For the text-containing cell, return its midpoint in (X, Y) coordinate format. 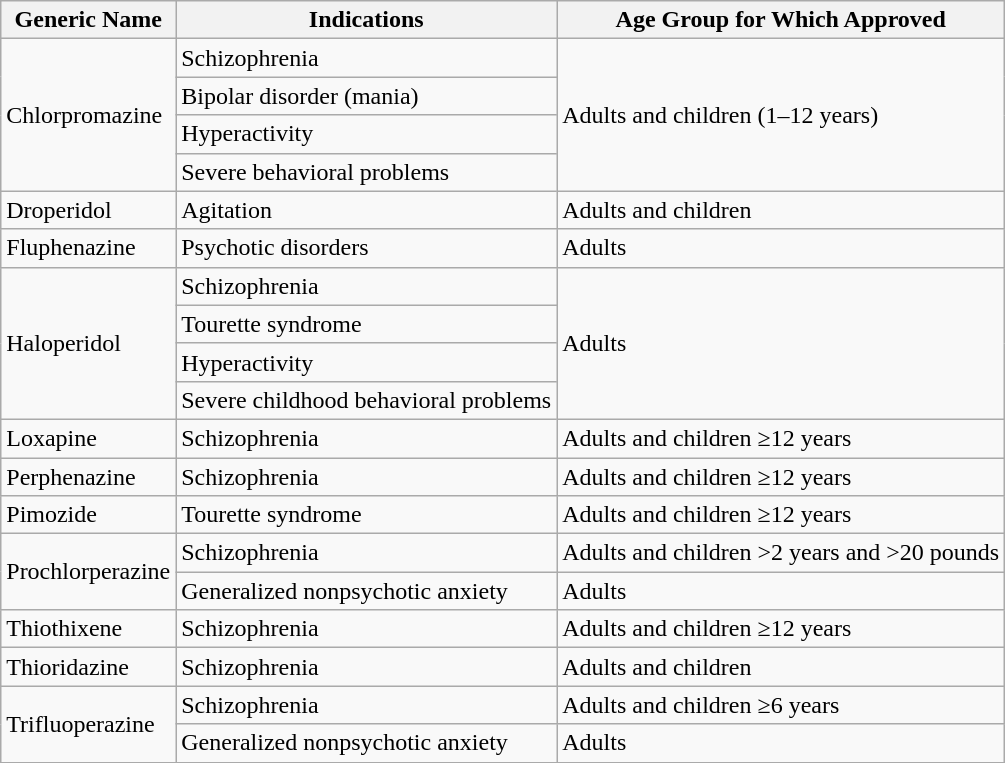
Loxapine (88, 438)
Fluphenazine (88, 248)
Generic Name (88, 20)
Perphenazine (88, 477)
Pimozide (88, 515)
Thiothixene (88, 629)
Prochlorperazine (88, 572)
Adults and children >2 years and >20 pounds (781, 553)
Indications (366, 20)
Thioridazine (88, 667)
Trifluoperazine (88, 724)
Agitation (366, 210)
Severe behavioral problems (366, 172)
Adults and children ≥6 years (781, 705)
Psychotic disorders (366, 248)
Droperidol (88, 210)
Age Group for Which Approved (781, 20)
Chlorpromazine (88, 115)
Severe childhood behavioral problems (366, 400)
Bipolar disorder (mania) (366, 96)
Haloperidol (88, 343)
Adults and children (1–12 years) (781, 115)
